Extract the (X, Y) coordinate from the center of the cell holding the provided text.  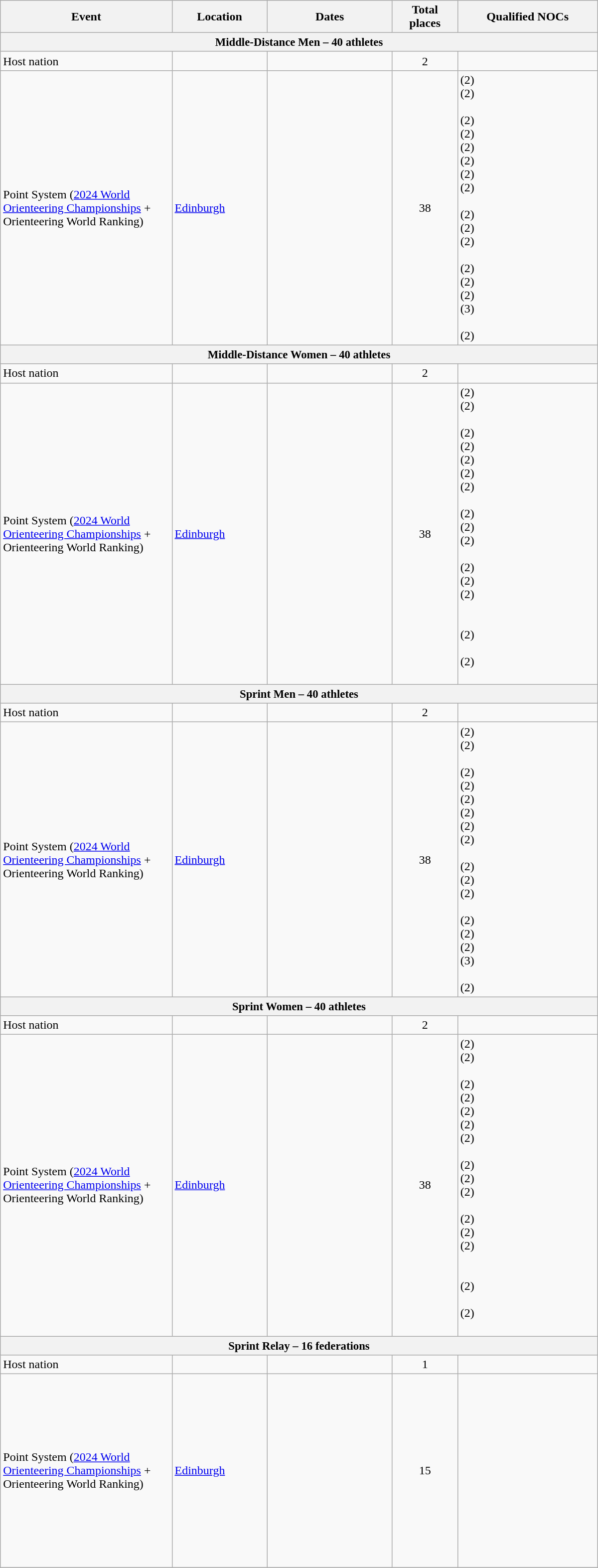
Qualified NOCs (527, 17)
Event (86, 17)
Sprint Men – 40 athletes (299, 694)
Middle-Distance Men – 40 athletes (299, 42)
Middle-Distance Women – 40 athletes (299, 355)
Dates (330, 17)
Total places (425, 17)
Location (219, 17)
15 (425, 1470)
Sprint Relay – 16 federations (299, 1346)
Sprint Women – 40 athletes (299, 1006)
1 (425, 1364)
